Detect which cell encompasses the target text, then output its (x, y) center coordinate. 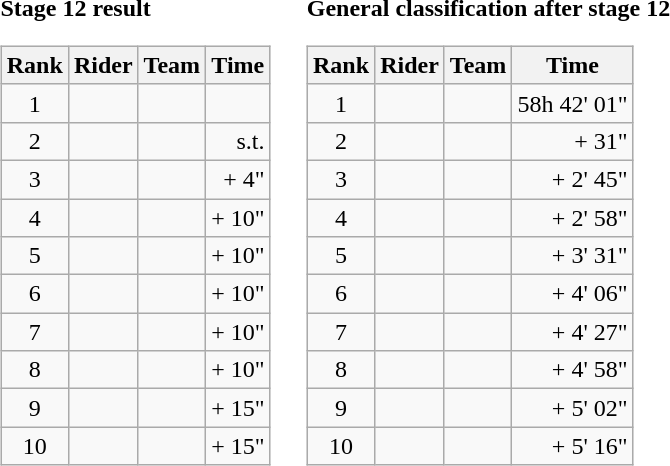
+ 4' 58" (572, 370)
+ 2' 45" (572, 179)
s.t. (238, 141)
58h 42' 01" (572, 103)
+ 4' 27" (572, 332)
+ 4" (238, 179)
+ 3' 31" (572, 256)
+ 2' 58" (572, 217)
+ 5' 02" (572, 408)
+ 4' 06" (572, 294)
+ 5' 16" (572, 446)
+ 31" (572, 141)
